Return (x, y) of the center of cell containing provided text 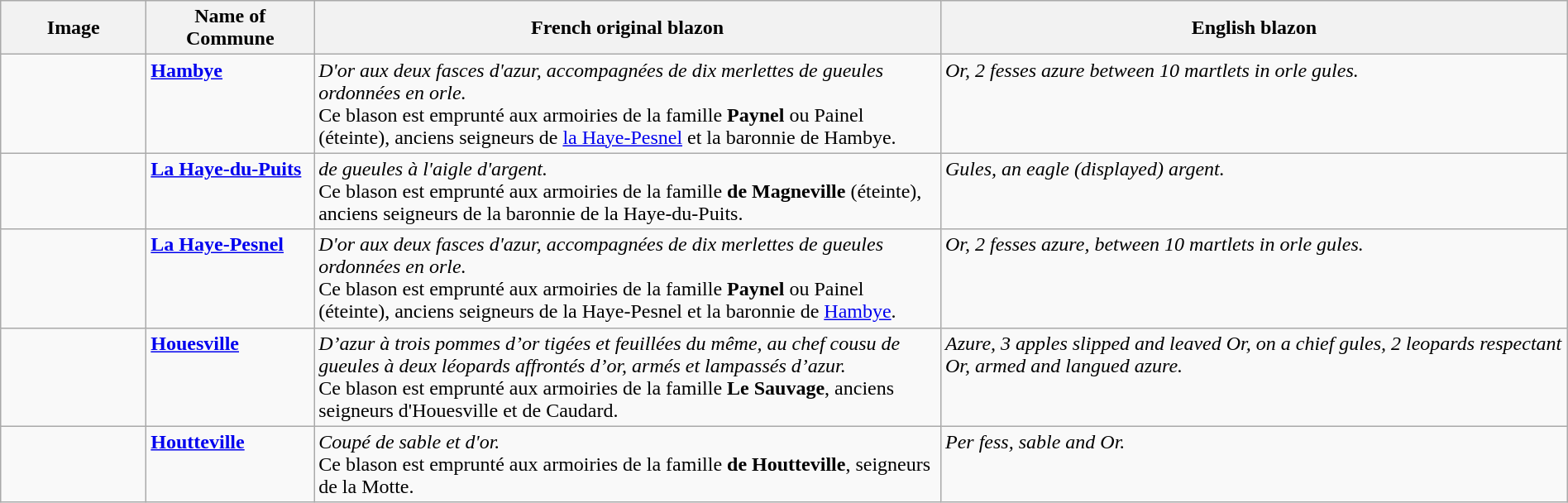
French original blazon (628, 28)
Or, 2 fesses azure, between 10 martlets in orle gules. (1254, 278)
Houesville (230, 377)
Coupé de sable et d'or.Ce blason est emprunté aux armoiries de la famille de Houtteville, seigneurs de la Motte. (628, 464)
Azure, 3 apples slipped and leaved Or, on a chief gules, 2 leopards respectant Or, armed and langued azure. (1254, 377)
La Haye-Pesnel (230, 278)
Per fess, sable and Or. (1254, 464)
English blazon (1254, 28)
Gules, an eagle (displayed) argent. (1254, 191)
Image (74, 28)
Name of Commune (230, 28)
Or, 2 fesses azure between 10 martlets in orle gules. (1254, 104)
La Haye-du-Puits (230, 191)
Houtteville (230, 464)
Hambye (230, 104)
